Find where the given text appears and provide that cell's center as (x, y) coordinate. 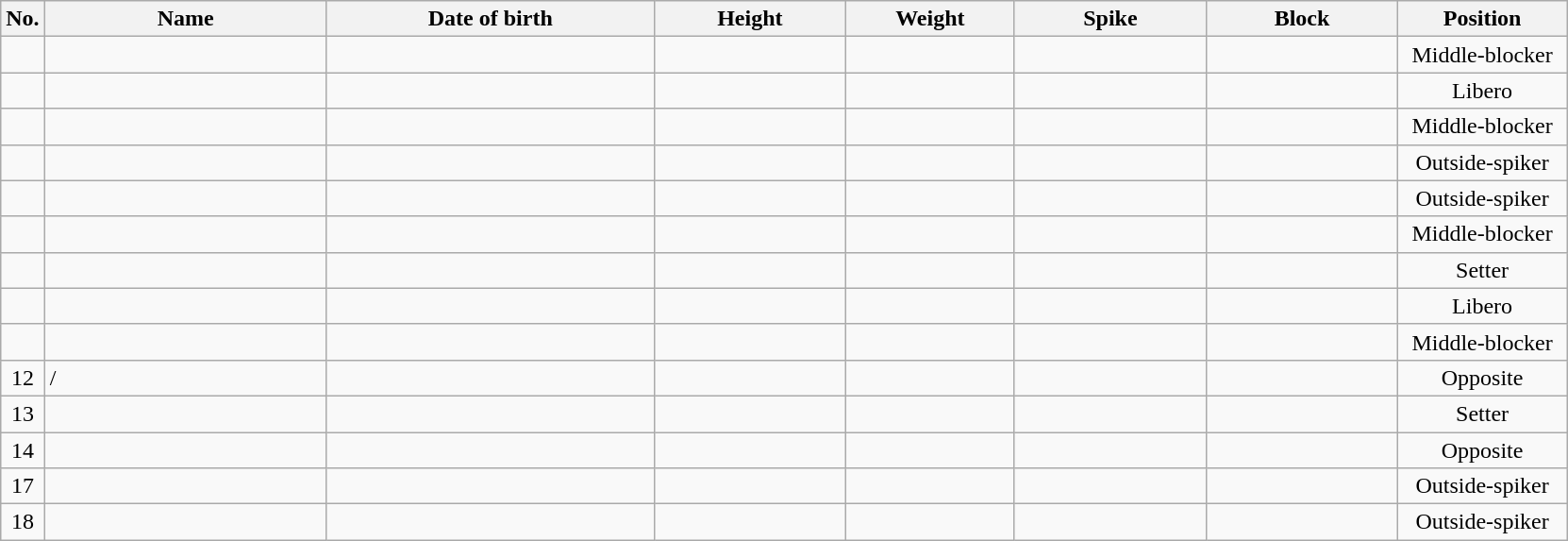
12 (23, 378)
18 (23, 522)
Block (1302, 19)
No. (23, 19)
/ (185, 378)
14 (23, 450)
Height (749, 19)
13 (23, 414)
Name (185, 19)
Date of birth (491, 19)
Spike (1109, 19)
Weight (930, 19)
Position (1483, 19)
17 (23, 486)
